Scan for the cell matching the given text and deliver its [X, Y] coordinate at center. 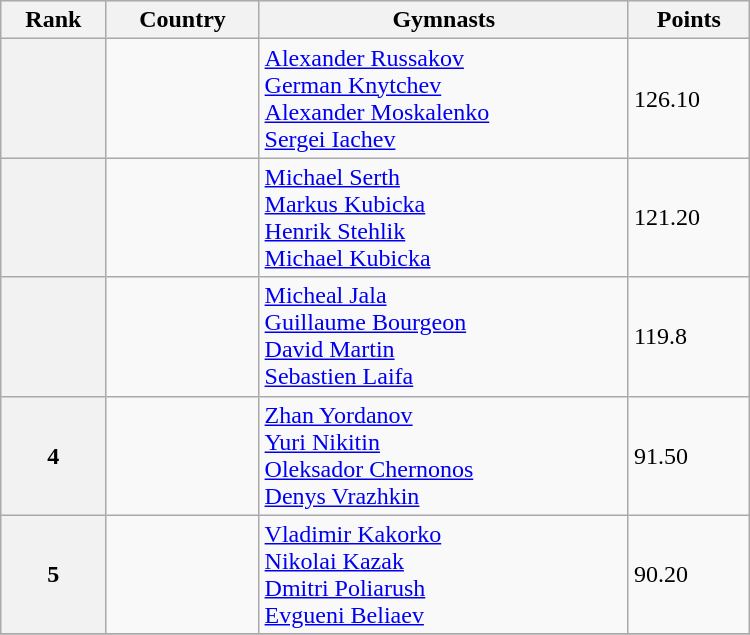
Michael Serth Markus Kubicka Henrik Stehlik Michael Kubicka [444, 218]
119.8 [688, 336]
90.20 [688, 574]
121.20 [688, 218]
4 [54, 456]
Gymnasts [444, 20]
5 [54, 574]
Vladimir Kakorko Nikolai Kazak Dmitri Poliarush Evgueni Beliaev [444, 574]
Rank [54, 20]
Alexander Russakov German Knytchev Alexander Moskalenko Sergei Iachev [444, 98]
Micheal Jala Guillaume Bourgeon David Martin Sebastien Laifa [444, 336]
91.50 [688, 456]
126.10 [688, 98]
Zhan Yordanov Yuri Nikitin Oleksador Chernonos Denys Vrazhkin [444, 456]
Points [688, 20]
Country [182, 20]
